Return [X, Y] of the center of cell containing provided text 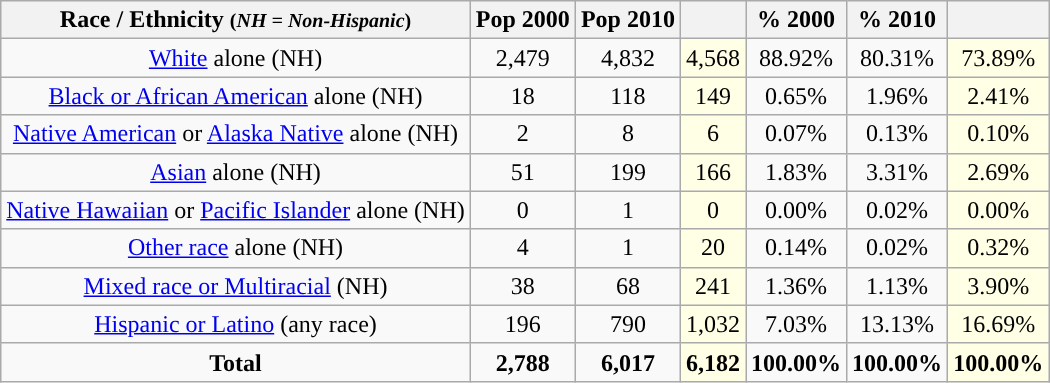
3.31% [898, 172]
6,017 [628, 362]
Native American or Alaska Native alone (NH) [236, 134]
% 2010 [898, 20]
18 [522, 96]
Other race alone (NH) [236, 248]
Total [236, 362]
Black or African American alone (NH) [236, 96]
13.13% [898, 324]
2 [522, 134]
196 [522, 324]
8 [628, 134]
Mixed race or Multiracial (NH) [236, 286]
4 [522, 248]
199 [628, 172]
2,479 [522, 58]
149 [712, 96]
0.10% [998, 134]
16.69% [998, 324]
3.90% [998, 286]
38 [522, 286]
Pop 2010 [628, 20]
Pop 2000 [522, 20]
241 [712, 286]
88.92% [796, 58]
Native Hawaiian or Pacific Islander alone (NH) [236, 210]
1.13% [898, 286]
2.69% [998, 172]
0.65% [796, 96]
4,568 [712, 58]
6 [712, 134]
4,832 [628, 58]
0.14% [796, 248]
1.83% [796, 172]
2,788 [522, 362]
White alone (NH) [236, 58]
73.89% [998, 58]
0.13% [898, 134]
68 [628, 286]
2.41% [998, 96]
1.36% [796, 286]
Hispanic or Latino (any race) [236, 324]
80.31% [898, 58]
790 [628, 324]
7.03% [796, 324]
1.96% [898, 96]
166 [712, 172]
1,032 [712, 324]
0.07% [796, 134]
Race / Ethnicity (NH = Non-Hispanic) [236, 20]
6,182 [712, 362]
51 [522, 172]
Asian alone (NH) [236, 172]
0.32% [998, 248]
% 2000 [796, 20]
118 [628, 96]
20 [712, 248]
